Pinpoint the cell where the given text exists, returning its [x, y] midpoint coordinate. 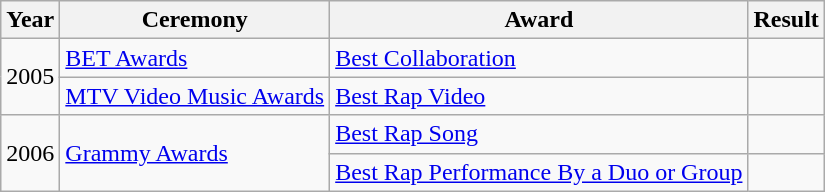
Best Rap Performance By a Duo or Group [539, 172]
Award [539, 20]
Result [786, 20]
Best Rap Song [539, 134]
2005 [30, 77]
MTV Video Music Awards [195, 96]
Best Collaboration [539, 58]
Ceremony [195, 20]
Grammy Awards [195, 153]
Best Rap Video [539, 96]
Year [30, 20]
2006 [30, 153]
BET Awards [195, 58]
